From the cell containing the given text, extract its center point as [x, y] coordinate. 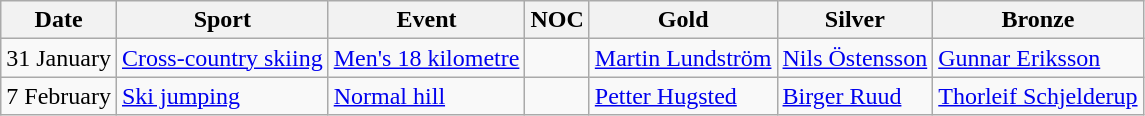
Men's 18 kilometre [426, 58]
Gold [683, 20]
NOC [557, 20]
7 February [59, 96]
Nils Östensson [855, 58]
Normal hill [426, 96]
Event [426, 20]
Gunnar Eriksson [1038, 58]
Bronze [1038, 20]
Silver [855, 20]
Birger Ruud [855, 96]
31 January [59, 58]
Thorleif Schjelderup [1038, 96]
Cross-country skiing [222, 58]
Martin Lundström [683, 58]
Date [59, 20]
Sport [222, 20]
Petter Hugsted [683, 96]
Ski jumping [222, 96]
